Detect which cell encompasses the target text, then output its (X, Y) center coordinate. 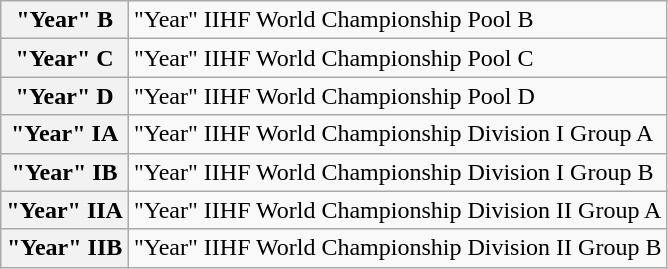
"Year" D (65, 96)
"Year" IIHF World Championship Division I Group B (397, 172)
"Year" IIA (65, 210)
"Year" C (65, 58)
"Year" B (65, 20)
"Year" IIHF World Championship Division II Group A (397, 210)
"Year" IA (65, 134)
"Year" IB (65, 172)
"Year" IIHF World Championship Division II Group B (397, 248)
"Year" IIHF World Championship Pool B (397, 20)
"Year" IIB (65, 248)
"Year" IIHF World Championship Division I Group A (397, 134)
"Year" IIHF World Championship Pool D (397, 96)
"Year" IIHF World Championship Pool C (397, 58)
